Extract the [X, Y] coordinate from the center of the cell holding the provided text.  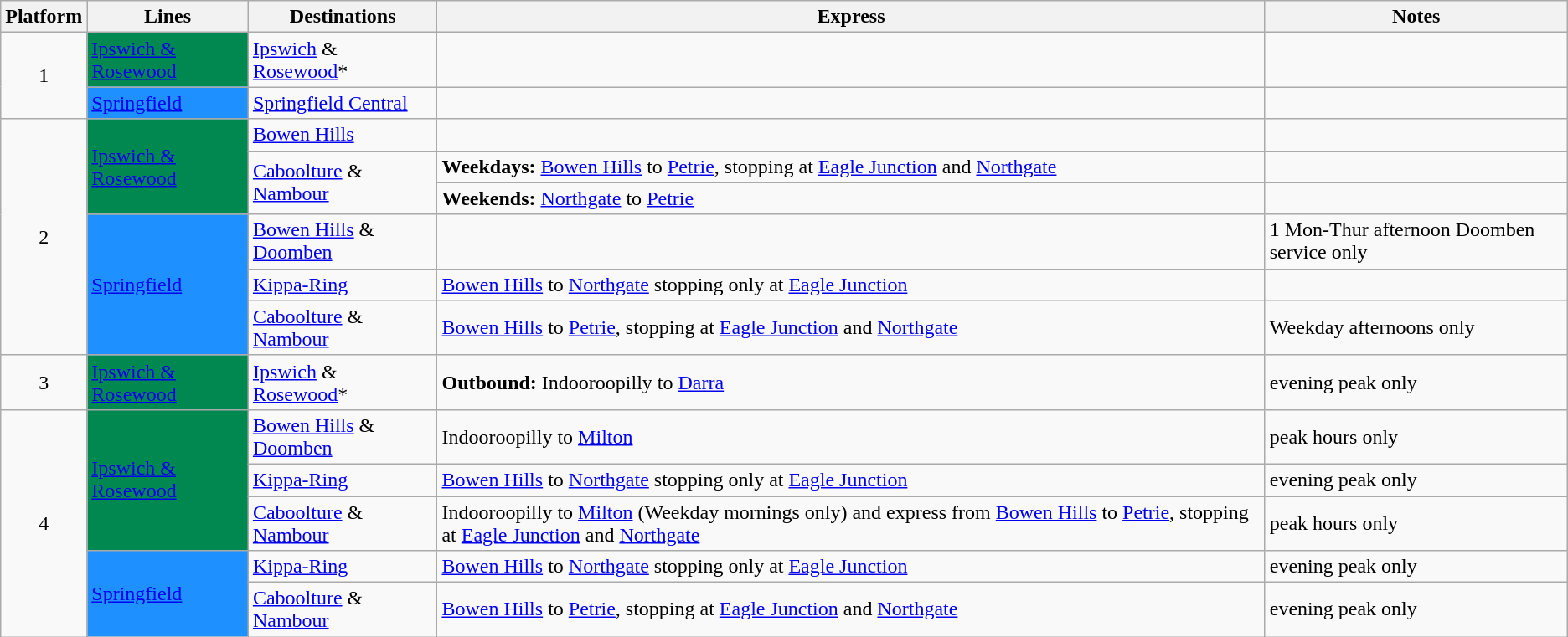
Platform [44, 17]
Springfield Central [343, 103]
Weekends: Northgate to Petrie [851, 198]
4 [44, 522]
1 [44, 75]
Outbound: Indooroopilly to Darra [851, 382]
Indooroopilly to Milton (Weekday mornings only) and express from Bowen Hills to Petrie, stopping at Eagle Junction and Northgate [851, 522]
Bowen Hills [343, 135]
2 [44, 237]
Weekdays: Bowen Hills to Petrie, stopping at Eagle Junction and Northgate [851, 167]
Indooroopilly to Milton [851, 437]
Weekday afternoons only [1416, 328]
1 Mon-Thur afternoon Doomben service only [1416, 241]
Lines [168, 17]
3 [44, 382]
Express [851, 17]
Destinations [343, 17]
Notes [1416, 17]
